Identify which cell holds the provided text, then report its [x, y] central coordinate. 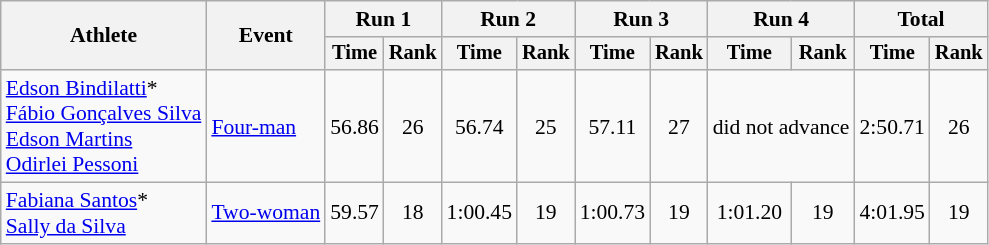
27 [679, 126]
Run 2 [508, 19]
1:00.45 [480, 214]
2:50.71 [892, 126]
Four-man [266, 126]
4:01.95 [892, 214]
Athlete [104, 36]
Two-woman [266, 214]
Run 1 [383, 19]
25 [546, 126]
Run 4 [782, 19]
Event [266, 36]
57.11 [612, 126]
Fabiana Santos*Sally da Silva [104, 214]
56.74 [480, 126]
did not advance [782, 126]
59.57 [354, 214]
Run 3 [642, 19]
56.86 [354, 126]
1:01.20 [750, 214]
1:00.73 [612, 214]
Total [920, 19]
18 [413, 214]
Edson Bindilatti*Fábio Gonçalves SilvaEdson MartinsOdirlei Pessoni [104, 126]
